Identify which cell holds the provided text, then report its [X, Y] central coordinate. 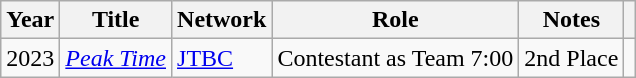
2023 [30, 58]
Notes [572, 20]
Network [222, 20]
2nd Place [572, 58]
Role [396, 20]
Year [30, 20]
JTBC [222, 58]
Contestant as Team 7:00 [396, 58]
Title [116, 20]
Peak Time [116, 58]
